Extract the [X, Y] coordinate from the center of the cell holding the provided text.  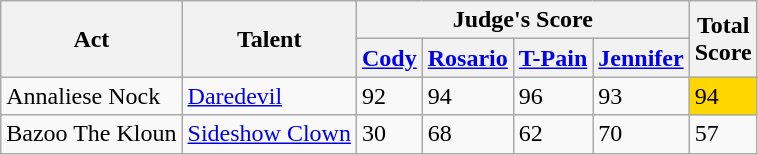
30 [389, 134]
93 [641, 96]
Judge's Score [522, 20]
92 [389, 96]
TotalScore [723, 39]
T-Pain [553, 58]
Rosario [468, 58]
Annaliese Nock [92, 96]
Talent [269, 39]
Bazoo The Kloun [92, 134]
Jennifer [641, 58]
68 [468, 134]
Sideshow Clown [269, 134]
Daredevil [269, 96]
96 [553, 96]
Cody [389, 58]
Act [92, 39]
62 [553, 134]
57 [723, 134]
70 [641, 134]
